Scan for the cell matching the given text and deliver its [X, Y] coordinate at center. 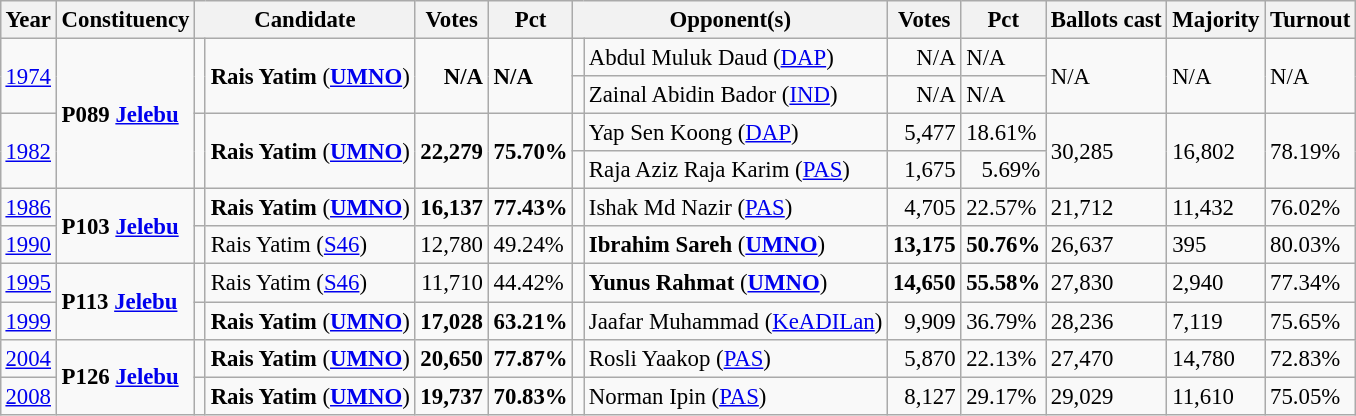
75.65% [1310, 321]
77.34% [1310, 283]
5,477 [924, 133]
70.83% [530, 396]
1999 [28, 321]
78.19% [1310, 152]
55.58% [1004, 283]
Ishak Md Nazir (PAS) [736, 208]
4,705 [924, 208]
Ballots cast [1106, 20]
1995 [28, 283]
26,637 [1106, 245]
22.57% [1004, 208]
Constituency [125, 20]
11,432 [1216, 208]
50.76% [1004, 245]
28,236 [1106, 321]
Opponent(s) [730, 20]
14,780 [1216, 358]
77.87% [530, 358]
19,737 [452, 396]
1974 [28, 76]
16,802 [1216, 152]
77.43% [530, 208]
Rosli Yaakop (PAS) [736, 358]
Ibrahim Sareh (UMNO) [736, 245]
P113 Jelebu [125, 302]
395 [1216, 245]
11,710 [452, 283]
27,470 [1106, 358]
1986 [28, 208]
Year [28, 20]
22.13% [1004, 358]
9,909 [924, 321]
75.70% [530, 152]
2004 [28, 358]
18.61% [1004, 133]
Yunus Rahmat (UMNO) [736, 283]
Raja Aziz Raja Karim (PAS) [736, 170]
72.83% [1310, 358]
16,137 [452, 208]
Yap Sen Koong (DAP) [736, 133]
76.02% [1310, 208]
Abdul Muluk Daud (DAP) [736, 57]
1,675 [924, 170]
13,175 [924, 245]
21,712 [1106, 208]
2,940 [1216, 283]
P126 Jelebu [125, 376]
7,119 [1216, 321]
Zainal Abidin Bador (IND) [736, 95]
30,285 [1106, 152]
5.69% [1004, 170]
Norman Ipin (PAS) [736, 396]
20,650 [452, 358]
2008 [28, 396]
75.05% [1310, 396]
49.24% [530, 245]
Turnout [1310, 20]
12,780 [452, 245]
Candidate [305, 20]
22,279 [452, 152]
P089 Jelebu [125, 113]
17,028 [452, 321]
1990 [28, 245]
44.42% [530, 283]
27,830 [1106, 283]
11,610 [1216, 396]
63.21% [530, 321]
Jaafar Muhammad (KeADILan) [736, 321]
14,650 [924, 283]
80.03% [1310, 245]
Majority [1216, 20]
36.79% [1004, 321]
29.17% [1004, 396]
1982 [28, 152]
29,029 [1106, 396]
8,127 [924, 396]
5,870 [924, 358]
P103 Jelebu [125, 226]
